Capture the cell that displays the provided text and extract its [X, Y] central coordinate. 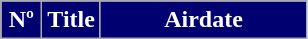
Airdate [203, 20]
Title [72, 20]
Nº [22, 20]
